Locate the cell with the specified text and output its (X, Y) center coordinate. 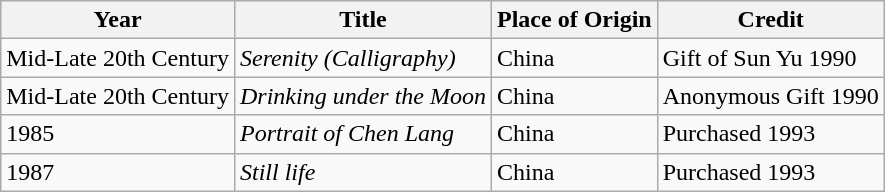
1987 (118, 172)
Portrait of Chen Lang (362, 134)
Year (118, 20)
Drinking under the Moon (362, 96)
Credit (770, 20)
Title (362, 20)
Anonymous Gift 1990 (770, 96)
Serenity (Calligraphy) (362, 58)
Place of Origin (574, 20)
1985 (118, 134)
Gift of Sun Yu 1990 (770, 58)
Still life (362, 172)
